Scan for the cell matching the given text and deliver its [x, y] coordinate at center. 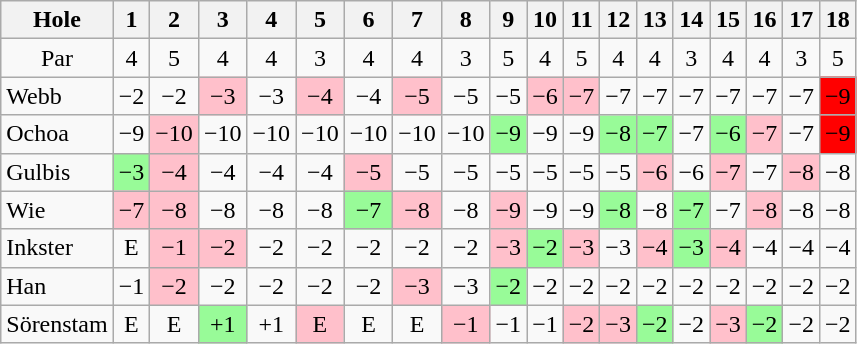
Gulbis [57, 172]
15 [728, 20]
14 [692, 20]
8 [466, 20]
16 [764, 20]
17 [802, 20]
2 [174, 20]
Webb [57, 96]
Wie [57, 210]
10 [546, 20]
Hole [57, 20]
11 [582, 20]
12 [618, 20]
Par [57, 58]
Inkster [57, 248]
13 [654, 20]
18 [838, 20]
9 [508, 20]
6 [368, 20]
7 [418, 20]
Han [57, 286]
Ochoa [57, 134]
1 [132, 20]
Sörenstam [57, 324]
